Identify which cell holds the provided text, then report its [x, y] central coordinate. 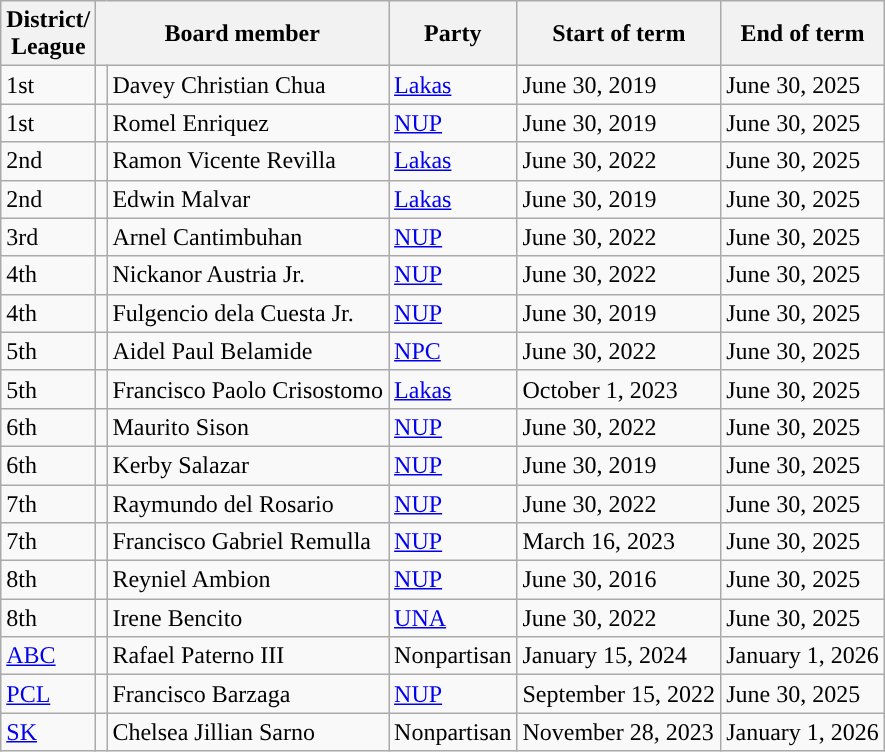
NPC [453, 351]
UNA [453, 618]
October 1, 2023 [619, 389]
Francisco Barzaga [248, 694]
Francisco Gabriel Remulla [248, 542]
Fulgencio dela Cuesta Jr. [248, 313]
Aidel Paul Belamide [248, 351]
Reyniel Ambion [248, 580]
Maurito Sison [248, 427]
Francisco Paolo Crisostomo [248, 389]
PCL [48, 694]
June 30, 2016 [619, 580]
Davey Christian Chua [248, 85]
Romel Enriquez [248, 123]
September 15, 2022 [619, 694]
District/League [48, 34]
Start of term [619, 34]
Rafael Paterno III [248, 656]
Chelsea Jillian Sarno [248, 732]
March 16, 2023 [619, 542]
Edwin Malvar [248, 199]
Board member [242, 34]
ABC [48, 656]
Raymundo del Rosario [248, 503]
Ramon Vicente Revilla [248, 161]
November 28, 2023 [619, 732]
End of term [803, 34]
Kerby Salazar [248, 465]
Irene Bencito [248, 618]
3rd [48, 237]
Party [453, 34]
Arnel Cantimbuhan [248, 237]
Nickanor Austria Jr. [248, 275]
SK [48, 732]
January 15, 2024 [619, 656]
